Identify which cell holds the provided text, then report its (x, y) central coordinate. 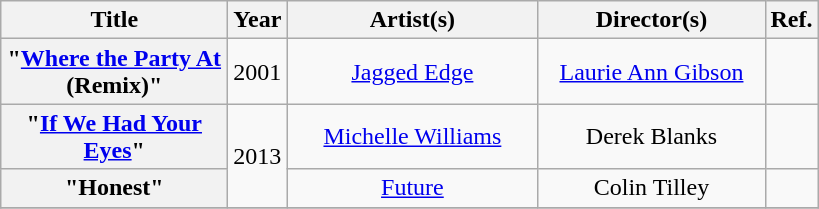
"If We Had Your Eyes" (114, 136)
Michelle Williams (412, 136)
Year (258, 20)
Colin Tilley (652, 188)
Artist(s) (412, 20)
Laurie Ann Gibson (652, 72)
2013 (258, 156)
Title (114, 20)
"Where the Party At (Remix)" (114, 72)
Future (412, 188)
Ref. (792, 20)
2001 (258, 72)
Derek Blanks (652, 136)
"Honest" (114, 188)
Jagged Edge (412, 72)
Director(s) (652, 20)
